Determine the (X, Y) coordinate at the center of the cell enclosing the given text.  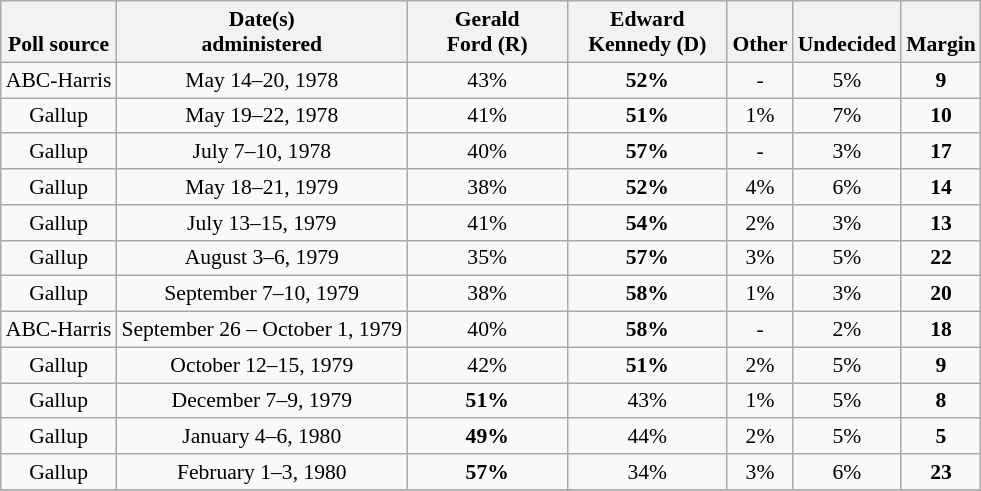
7% (847, 116)
4% (760, 187)
Date(s)administered (262, 32)
44% (647, 437)
July 13–15, 1979 (262, 223)
Margin (941, 32)
February 1–3, 1980 (262, 472)
18 (941, 330)
Poll source (59, 32)
8 (941, 401)
14 (941, 187)
September 7–10, 1979 (262, 294)
May 14–20, 1978 (262, 80)
GeraldFord (R) (487, 32)
May 18–21, 1979 (262, 187)
54% (647, 223)
EdwardKennedy (D) (647, 32)
35% (487, 258)
22 (941, 258)
Other (760, 32)
5 (941, 437)
May 19–22, 1978 (262, 116)
20 (941, 294)
December 7–9, 1979 (262, 401)
23 (941, 472)
49% (487, 437)
34% (647, 472)
January 4–6, 1980 (262, 437)
13 (941, 223)
October 12–15, 1979 (262, 365)
Undecided (847, 32)
August 3–6, 1979 (262, 258)
July 7–10, 1978 (262, 152)
10 (941, 116)
September 26 – October 1, 1979 (262, 330)
17 (941, 152)
42% (487, 365)
